Scan for the cell matching the given text and deliver its [X, Y] coordinate at center. 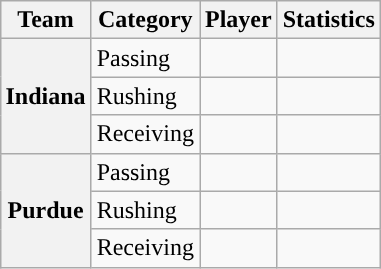
Player [239, 20]
Category [145, 20]
Purdue [46, 210]
Indiana [46, 96]
Statistics [328, 20]
Team [46, 20]
